Search for the cell housing the specified text and yield its (X, Y) center coordinate. 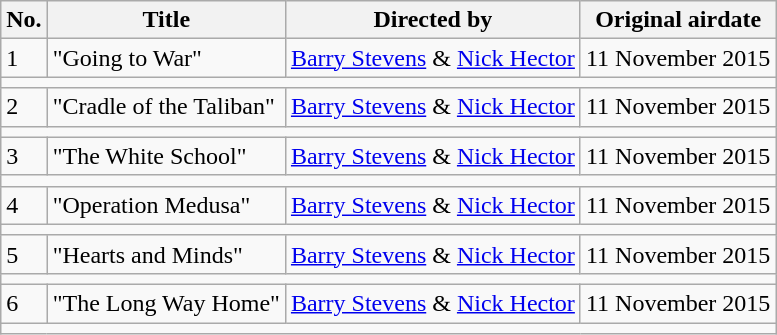
Directed by (432, 20)
6 (24, 303)
5 (24, 254)
"The Long Way Home" (166, 303)
"Operation Medusa" (166, 205)
3 (24, 156)
2 (24, 107)
"Hearts and Minds" (166, 254)
"Going to War" (166, 58)
Original airdate (678, 20)
1 (24, 58)
Title (166, 20)
"The White School" (166, 156)
4 (24, 205)
No. (24, 20)
"Cradle of the Taliban" (166, 107)
